Search for the cell housing the specified text and yield its [x, y] center coordinate. 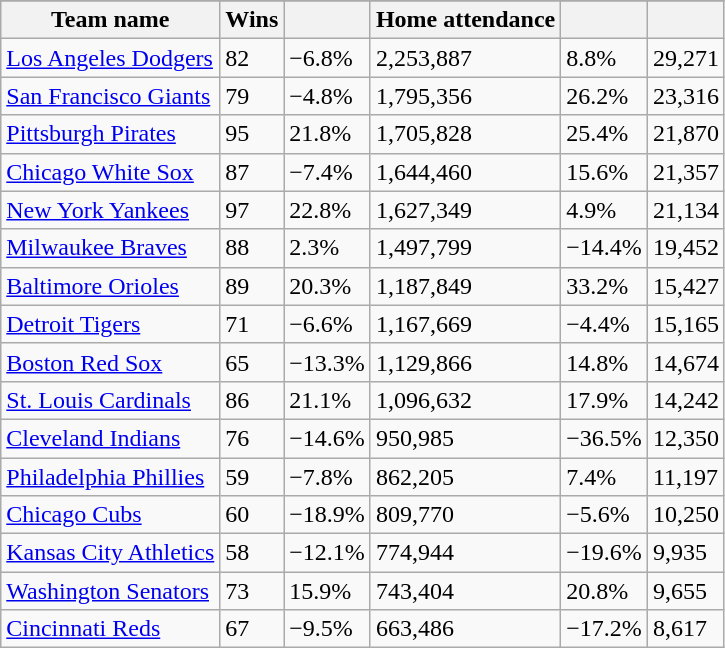
9,655 [686, 591]
−14.4% [604, 248]
−36.5% [604, 438]
Baltimore Orioles [110, 286]
20.8% [604, 591]
1,167,669 [465, 324]
Philadelphia Phillies [110, 477]
1,497,799 [465, 248]
23,316 [686, 96]
−5.6% [604, 515]
8.8% [604, 58]
21.1% [328, 400]
Home attendance [465, 20]
79 [252, 96]
−7.4% [328, 172]
1,795,356 [465, 96]
59 [252, 477]
1,627,349 [465, 210]
1,644,460 [465, 172]
862,205 [465, 477]
14.8% [604, 362]
88 [252, 248]
−14.6% [328, 438]
−6.8% [328, 58]
82 [252, 58]
20.3% [328, 286]
Kansas City Athletics [110, 553]
26.2% [604, 96]
2,253,887 [465, 58]
−18.9% [328, 515]
Milwaukee Braves [110, 248]
22.8% [328, 210]
4.9% [604, 210]
Boston Red Sox [110, 362]
−4.4% [604, 324]
8,617 [686, 629]
1,705,828 [465, 134]
St. Louis Cardinals [110, 400]
12,350 [686, 438]
86 [252, 400]
33.2% [604, 286]
−12.1% [328, 553]
Cleveland Indians [110, 438]
774,944 [465, 553]
21,134 [686, 210]
663,486 [465, 629]
Team name [110, 20]
Detroit Tigers [110, 324]
10,250 [686, 515]
25.4% [604, 134]
Wins [252, 20]
−6.6% [328, 324]
65 [252, 362]
9,935 [686, 553]
29,271 [686, 58]
1,096,632 [465, 400]
Chicago White Sox [110, 172]
Los Angeles Dodgers [110, 58]
−19.6% [604, 553]
95 [252, 134]
17.9% [604, 400]
−9.5% [328, 629]
Chicago Cubs [110, 515]
15.9% [328, 591]
7.4% [604, 477]
15,165 [686, 324]
67 [252, 629]
14,674 [686, 362]
−17.2% [604, 629]
58 [252, 553]
21.8% [328, 134]
73 [252, 591]
Cincinnati Reds [110, 629]
New York Yankees [110, 210]
−4.8% [328, 96]
89 [252, 286]
Pittsburgh Pirates [110, 134]
14,242 [686, 400]
Washington Senators [110, 591]
950,985 [465, 438]
60 [252, 515]
809,770 [465, 515]
743,404 [465, 591]
21,870 [686, 134]
11,197 [686, 477]
15,427 [686, 286]
15.6% [604, 172]
1,187,849 [465, 286]
71 [252, 324]
19,452 [686, 248]
1,129,866 [465, 362]
97 [252, 210]
2.3% [328, 248]
San Francisco Giants [110, 96]
76 [252, 438]
87 [252, 172]
−13.3% [328, 362]
21,357 [686, 172]
−7.8% [328, 477]
